Search for the cell housing the specified text and yield its (x, y) center coordinate. 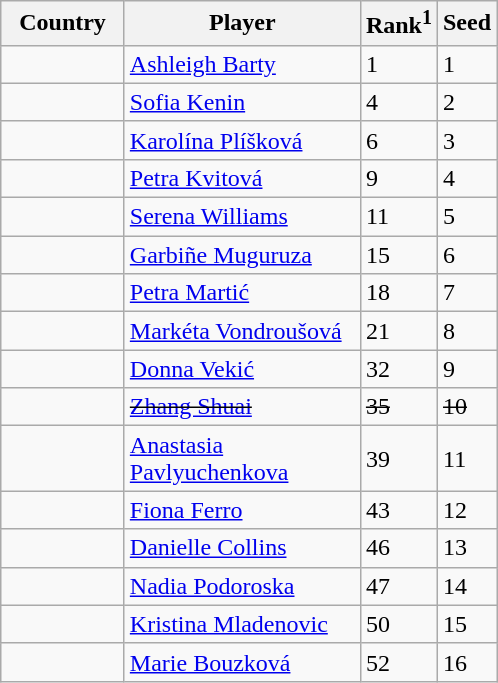
21 (398, 331)
13 (466, 548)
Anastasia Pavlyuchenkova (242, 458)
Donna Vekić (242, 369)
8 (466, 331)
Karolína Plíšková (242, 140)
2 (466, 102)
10 (466, 407)
Serena Williams (242, 217)
Country (63, 24)
7 (466, 293)
14 (466, 586)
43 (398, 510)
Fiona Ferro (242, 510)
Player (242, 24)
Zhang Shuai (242, 407)
Seed (466, 24)
52 (398, 662)
Kristina Mladenovic (242, 624)
Rank1 (398, 24)
18 (398, 293)
3 (466, 140)
Ashleigh Barty (242, 64)
Petra Martić (242, 293)
35 (398, 407)
39 (398, 458)
Marie Bouzková (242, 662)
Petra Kvitová (242, 178)
47 (398, 586)
16 (466, 662)
12 (466, 510)
5 (466, 217)
Danielle Collins (242, 548)
Sofia Kenin (242, 102)
32 (398, 369)
Garbiñe Muguruza (242, 255)
Markéta Vondroušová (242, 331)
50 (398, 624)
Nadia Podoroska (242, 586)
46 (398, 548)
